Identify which cell holds the provided text, then report its (X, Y) central coordinate. 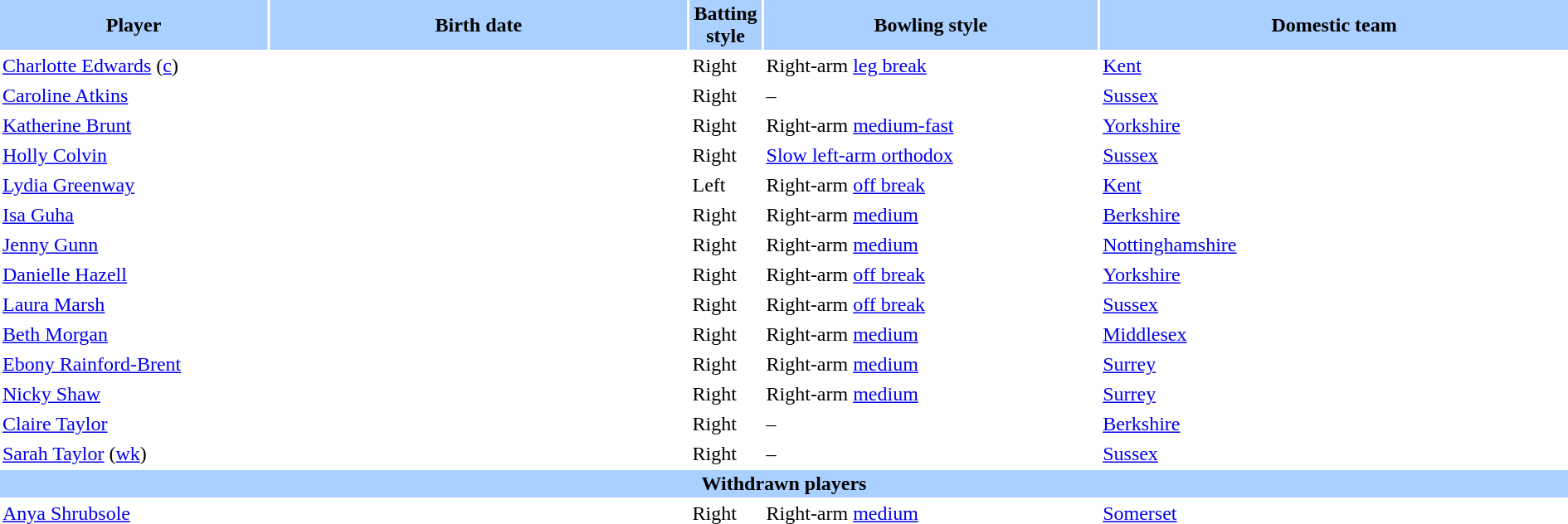
Player (134, 25)
Ebony Rainford-Brent (134, 365)
Nicky Shaw (134, 395)
Charlotte Edwards (c) (134, 66)
Birth date (478, 25)
Lydia Greenway (134, 186)
Bowling style (931, 25)
Right-arm leg break (931, 66)
Batting style (725, 25)
Jenny Gunn (134, 245)
Middlesex (1334, 335)
Laura Marsh (134, 305)
Left (725, 186)
Sarah Taylor (wk) (134, 454)
Beth Morgan (134, 335)
Slow left-arm orthodox (931, 156)
Caroline Atkins (134, 96)
Holly Colvin (134, 156)
Isa Guha (134, 216)
Right-arm medium-fast (931, 126)
Nottinghamshire (1334, 245)
Claire Taylor (134, 425)
Domestic team (1334, 25)
Danielle Hazell (134, 275)
Katherine Brunt (134, 126)
Withdrawn players (784, 484)
